Output the (x, y) coordinate of the center of the cell containing the given text.  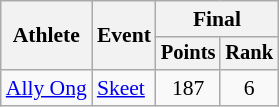
Skeet (124, 88)
Final (217, 19)
Points (188, 54)
187 (188, 88)
Ally Ong (46, 88)
Rank (249, 54)
Event (124, 36)
Athlete (46, 36)
6 (249, 88)
